Capture the cell that displays the provided text and extract its (X, Y) central coordinate. 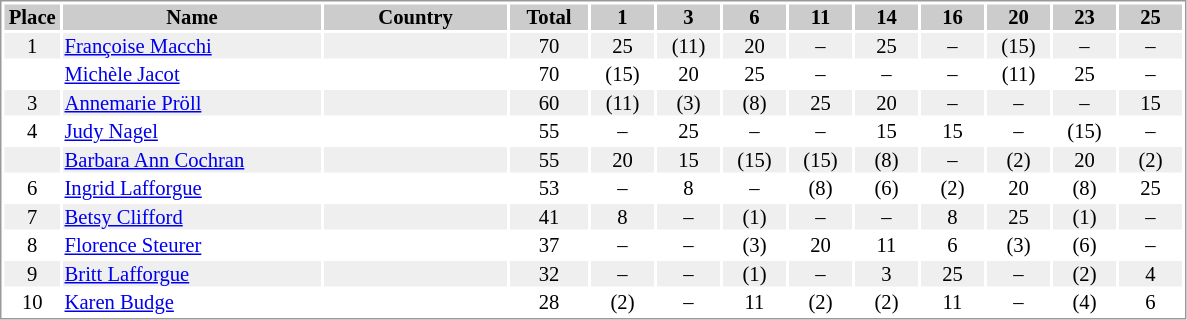
Name (192, 17)
Françoise Macchi (192, 46)
14 (886, 17)
37 (549, 245)
Michèle Jacot (192, 75)
Britt Lafforgue (192, 274)
Judy Nagel (192, 131)
41 (549, 217)
Karen Budge (192, 303)
10 (32, 303)
Country (416, 17)
Ingrid Lafforgue (192, 189)
23 (1084, 17)
Barbara Ann Cochran (192, 160)
Total (549, 17)
16 (952, 17)
32 (549, 274)
Florence Steurer (192, 245)
Betsy Clifford (192, 217)
Place (32, 17)
28 (549, 303)
9 (32, 274)
7 (32, 217)
53 (549, 189)
(4) (1084, 303)
Annemarie Pröll (192, 103)
60 (549, 103)
